Determine the [x, y] coordinate at the center of the cell enclosing the given text.  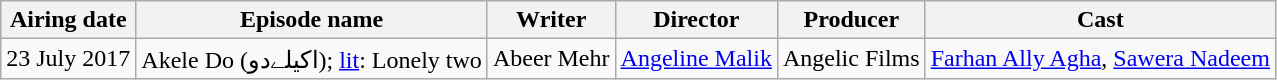
Angelic Films [851, 59]
Farhan Ally Agha, Sawera Nadeem [1100, 59]
Akele Do (اکیلےدو); lit: Lonely two [312, 59]
Writer [551, 20]
Airing date [68, 20]
Producer [851, 20]
Cast [1100, 20]
23 July 2017 [68, 59]
Director [696, 20]
Episode name [312, 20]
Angeline Malik [696, 59]
Abeer Mehr [551, 59]
